Extract the (X, Y) coordinate from the center of the cell holding the provided text.  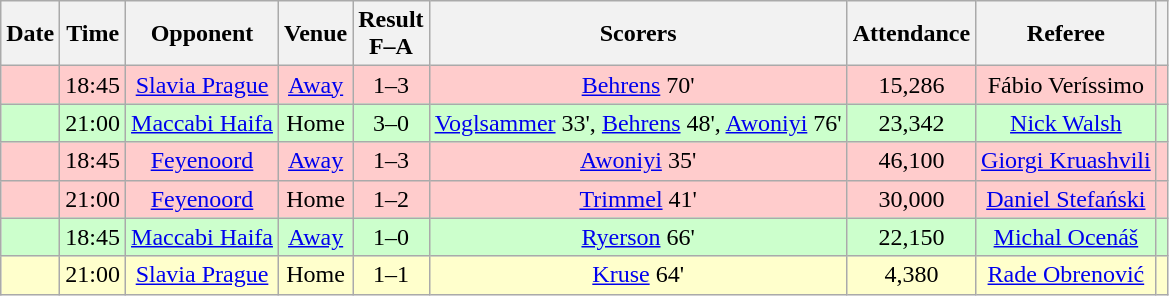
46,100 (911, 161)
Rade Obrenović (1066, 275)
Date (30, 34)
Behrens 70' (638, 85)
Scorers (638, 34)
22,150 (911, 237)
Attendance (911, 34)
ResultF–A (391, 34)
Nick Walsh (1066, 123)
30,000 (911, 199)
1–2 (391, 199)
4,380 (911, 275)
Ryerson 66' (638, 237)
Referee (1066, 34)
Daniel Stefański (1066, 199)
Venue (316, 34)
3–0 (391, 123)
Michal Ocenáš (1066, 237)
23,342 (911, 123)
Awoniyi 35' (638, 161)
Voglsammer 33', Behrens 48', Awoniyi 76' (638, 123)
15,286 (911, 85)
Kruse 64' (638, 275)
1–1 (391, 275)
Opponent (202, 34)
Time (93, 34)
Giorgi Kruashvili (1066, 161)
1–0 (391, 237)
Fábio Veríssimo (1066, 85)
Trimmel 41' (638, 199)
